From the cell containing the given text, extract its center point as [X, Y] coordinate. 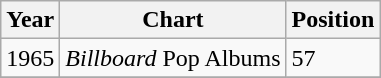
1965 [30, 58]
Year [30, 20]
Chart [173, 20]
57 [333, 58]
Billboard Pop Albums [173, 58]
Position [333, 20]
